Capture the cell that displays the provided text and extract its (X, Y) central coordinate. 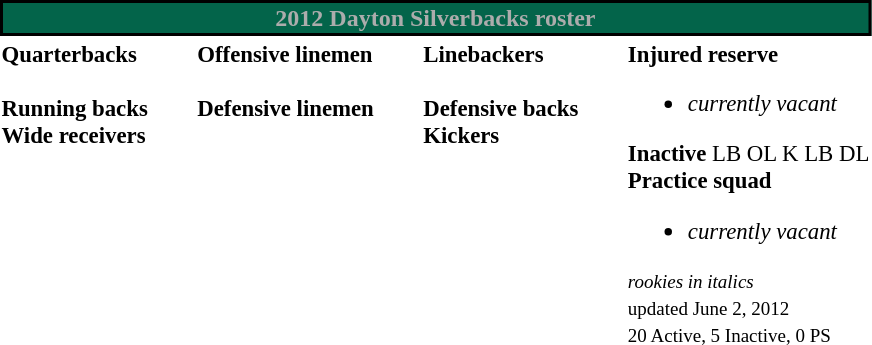
2012 Dayton Silverbacks roster (436, 18)
